Capture the cell that displays the provided text and extract its (x, y) central coordinate. 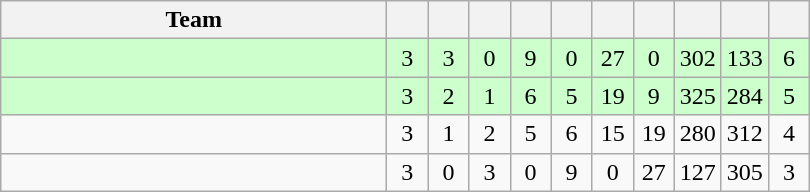
127 (698, 172)
Team (194, 20)
284 (744, 96)
325 (698, 96)
4 (788, 134)
312 (744, 134)
305 (744, 172)
280 (698, 134)
15 (612, 134)
302 (698, 58)
133 (744, 58)
